Capture the cell that displays the provided text and extract its [X, Y] central coordinate. 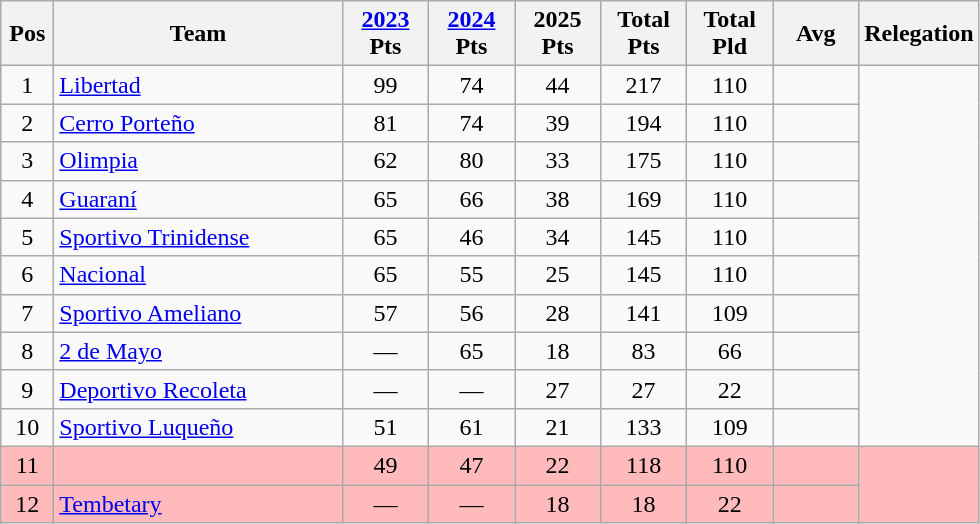
Sportivo Luqueño [198, 427]
5 [28, 237]
56 [471, 313]
141 [644, 313]
9 [28, 389]
51 [385, 427]
99 [385, 85]
2023Pts [385, 34]
Sportivo Trinidense [198, 237]
169 [644, 199]
46 [471, 237]
Team [198, 34]
8 [28, 351]
118 [644, 465]
Libertad [198, 85]
62 [385, 161]
6 [28, 275]
Nacional [198, 275]
1 [28, 85]
81 [385, 123]
11 [28, 465]
Guaraní [198, 199]
47 [471, 465]
Pos [28, 34]
TotalPld [730, 34]
2024Pts [471, 34]
49 [385, 465]
28 [557, 313]
194 [644, 123]
Cerro Porteño [198, 123]
55 [471, 275]
25 [557, 275]
38 [557, 199]
2 [28, 123]
7 [28, 313]
2 de Mayo [198, 351]
175 [644, 161]
57 [385, 313]
44 [557, 85]
TotalPts [644, 34]
3 [28, 161]
21 [557, 427]
Olimpia [198, 161]
Sportivo Ameliano [198, 313]
4 [28, 199]
34 [557, 237]
Deportivo Recoleta [198, 389]
2025Pts [557, 34]
83 [644, 351]
Avg [816, 34]
217 [644, 85]
39 [557, 123]
61 [471, 427]
80 [471, 161]
10 [28, 427]
Tembetary [198, 503]
Relegation [919, 34]
133 [644, 427]
33 [557, 161]
12 [28, 503]
